Return [x, y] of the center of cell containing provided text 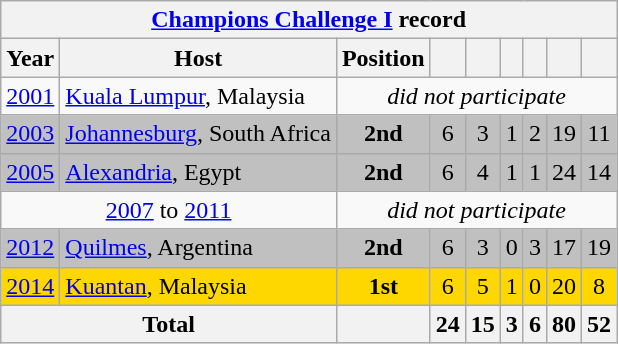
Alexandria, Egypt [198, 172]
2003 [30, 134]
4 [482, 172]
1st [383, 286]
Year [30, 58]
15 [482, 324]
52 [598, 324]
Champions Challenge I record [309, 20]
2005 [30, 172]
Quilmes, Argentina [198, 248]
Position [383, 58]
2001 [30, 96]
Host [198, 58]
Johannesburg, South Africa [198, 134]
8 [598, 286]
11 [598, 134]
20 [564, 286]
2014 [30, 286]
Total [169, 324]
80 [564, 324]
Kuala Lumpur, Malaysia [198, 96]
2007 to 2011 [169, 210]
Kuantan, Malaysia [198, 286]
17 [564, 248]
2 [534, 134]
2012 [30, 248]
5 [482, 286]
14 [598, 172]
